Identify which cell holds the provided text, then report its [X, Y] central coordinate. 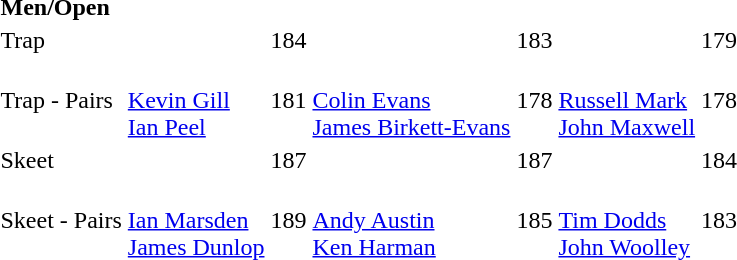
178 [534, 100]
Russell MarkJohn Maxwell [627, 100]
Colin EvansJames Birkett-Evans [412, 100]
Kevin GillIan Peel [196, 100]
181 [288, 100]
184 [288, 40]
183 [534, 40]
